For the text-containing cell, return its midpoint in (X, Y) coordinate format. 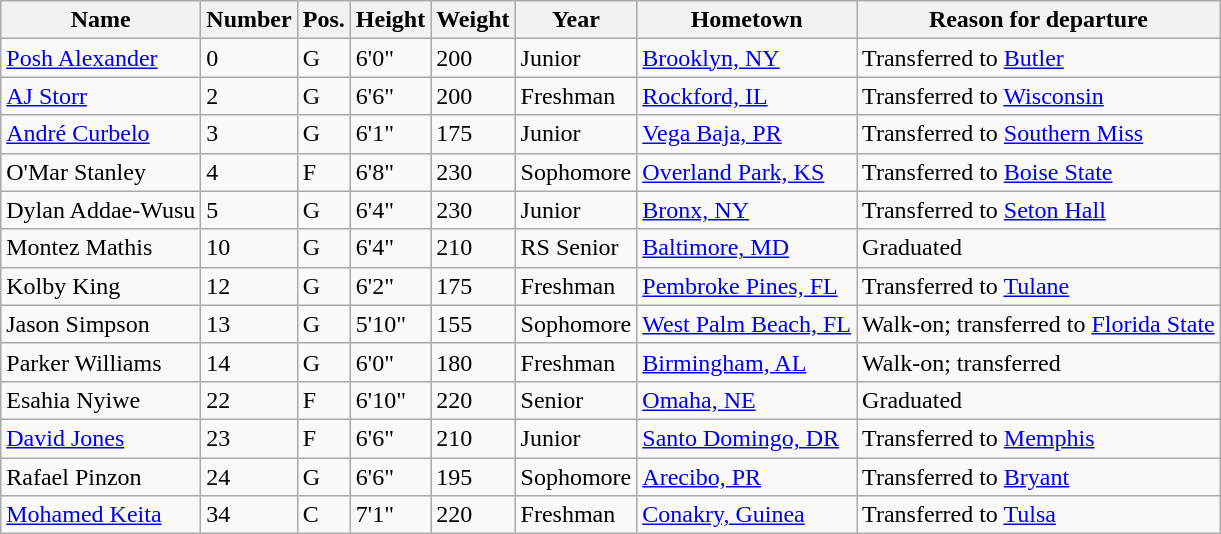
Transferred to Southern Miss (1039, 134)
0 (249, 58)
Esahia Nyiwe (101, 400)
Year (576, 20)
Height (390, 20)
6'8" (390, 172)
Dylan Addae-Wusu (101, 210)
Arecibo, PR (747, 477)
André Curbelo (101, 134)
Rockford, IL (747, 96)
Walk-on; transferred (1039, 362)
Weight (473, 20)
AJ Storr (101, 96)
5'10" (390, 324)
Transferred to Wisconsin (1039, 96)
2 (249, 96)
195 (473, 477)
Omaha, NE (747, 400)
Posh Alexander (101, 58)
23 (249, 438)
Montez Mathis (101, 248)
Mohamed Keita (101, 515)
David Jones (101, 438)
Baltimore, MD (747, 248)
Pembroke Pines, FL (747, 286)
Transferred to Memphis (1039, 438)
Overland Park, KS (747, 172)
Transferred to Seton Hall (1039, 210)
155 (473, 324)
RS Senior (576, 248)
Kolby King (101, 286)
Number (249, 20)
7'1" (390, 515)
Transferred to Tulane (1039, 286)
Rafael Pinzon (101, 477)
24 (249, 477)
Conakry, Guinea (747, 515)
Parker Williams (101, 362)
180 (473, 362)
6'10" (390, 400)
5 (249, 210)
Jason Simpson (101, 324)
C (324, 515)
6'2" (390, 286)
4 (249, 172)
Bronx, NY (747, 210)
13 (249, 324)
Transferred to Bryant (1039, 477)
West Palm Beach, FL (747, 324)
Reason for departure (1039, 20)
Birmingham, AL (747, 362)
14 (249, 362)
Vega Baja, PR (747, 134)
Santo Domingo, DR (747, 438)
10 (249, 248)
Pos. (324, 20)
Walk-on; transferred to Florida State (1039, 324)
Senior (576, 400)
Transferred to Butler (1039, 58)
3 (249, 134)
Transferred to Boise State (1039, 172)
Name (101, 20)
Hometown (747, 20)
Transferred to Tulsa (1039, 515)
Brooklyn, NY (747, 58)
6'1" (390, 134)
12 (249, 286)
O'Mar Stanley (101, 172)
34 (249, 515)
22 (249, 400)
